From the cell containing the given text, extract its center point as (X, Y) coordinate. 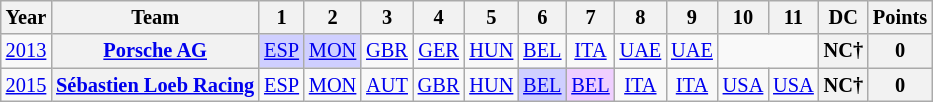
5 (491, 17)
4 (439, 17)
2 (332, 17)
11 (793, 17)
1 (282, 17)
GER (439, 51)
Points (900, 17)
10 (743, 17)
AUT (387, 85)
3 (387, 17)
Team (155, 17)
9 (692, 17)
Sébastien Loeb Racing (155, 85)
2015 (26, 85)
DC (844, 17)
Porsche AG (155, 51)
6 (542, 17)
7 (590, 17)
Year (26, 17)
2013 (26, 51)
8 (641, 17)
